Detect which cell encompasses the target text, then output its (x, y) center coordinate. 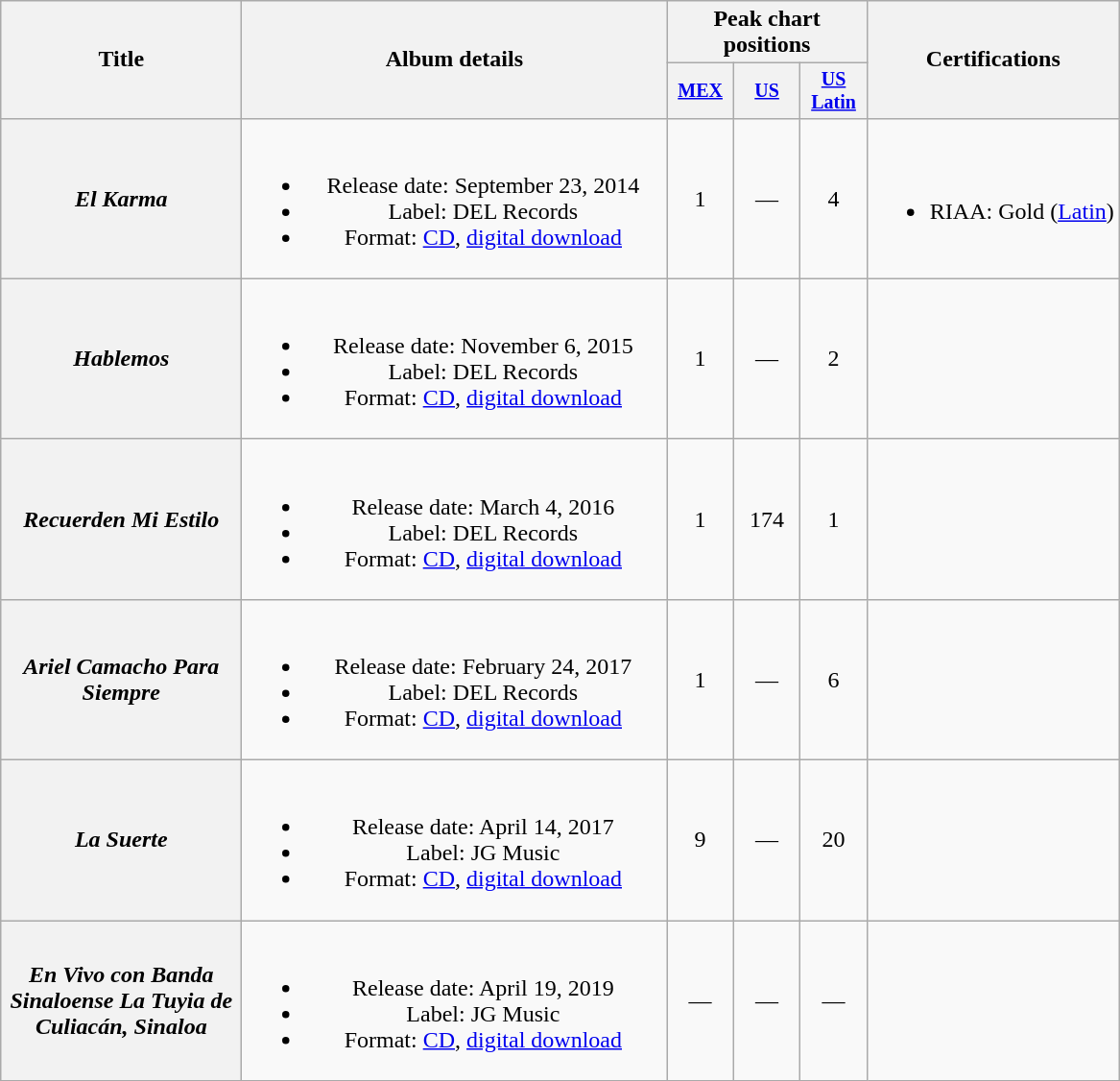
Title (121, 60)
Ariel Camacho Para Siempre (121, 680)
Release date: November 6, 2015Label: DEL RecordsFormat: CD, digital download (455, 359)
Peak chart positions (767, 33)
Release date: September 23, 2014Label: DEL RecordsFormat: CD, digital download (455, 198)
Release date: March 4, 2016Label: DEL RecordsFormat: CD, digital download (455, 518)
En Vivo con Banda Sinaloense La Tuyia de Culiacán, Sinaloa (121, 1000)
La Suerte (121, 841)
Release date: February 24, 2017Label: DEL RecordsFormat: CD, digital download (455, 680)
2 (833, 359)
El Karma (121, 198)
MEX (701, 90)
RIAA: Gold (Latin) (992, 198)
Hablemos (121, 359)
20 (833, 841)
6 (833, 680)
Release date: April 19, 2019Label: JG MusicFormat: CD, digital download (455, 1000)
Album details (455, 60)
Recuerden Mi Estilo (121, 518)
Release date: April 14, 2017Label: JG MusicFormat: CD, digital download (455, 841)
174 (766, 518)
Certifications (992, 60)
4 (833, 198)
USLatin (833, 90)
9 (701, 841)
US (766, 90)
